Extract the (x, y) coordinate from the center of the cell holding the provided text.  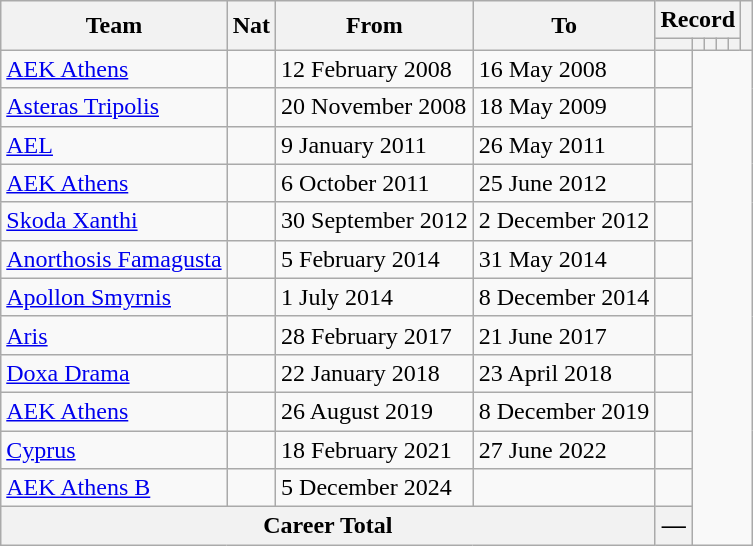
AEL (114, 145)
18 February 2021 (375, 449)
22 January 2018 (375, 373)
1 July 2014 (375, 297)
30 September 2012 (375, 221)
Aris (114, 335)
5 February 2014 (375, 259)
26 May 2011 (564, 145)
Doxa Drama (114, 373)
2 December 2012 (564, 221)
Team (114, 26)
9 January 2011 (375, 145)
Skoda Xanthi (114, 221)
Record (698, 20)
21 June 2017 (564, 335)
8 December 2014 (564, 297)
From (375, 26)
18 May 2009 (564, 107)
6 October 2011 (375, 183)
— (674, 526)
16 May 2008 (564, 69)
26 August 2019 (375, 411)
12 February 2008 (375, 69)
27 June 2022 (564, 449)
Asteras Tripolis (114, 107)
To (564, 26)
25 June 2012 (564, 183)
8 December 2019 (564, 411)
Anorthosis Famagusta (114, 259)
28 February 2017 (375, 335)
31 May 2014 (564, 259)
Nat (251, 26)
Apollon Smyrnis (114, 297)
AEK Athens B (114, 488)
20 November 2008 (375, 107)
Career Total (328, 526)
23 April 2018 (564, 373)
5 December 2024 (375, 488)
Cyprus (114, 449)
